Output the [X, Y] coordinate of the center of the cell containing the given text.  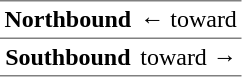
Northbound [68, 20]
toward → [189, 57]
Southbound [68, 57]
← toward [189, 20]
